Output the [x, y] coordinate of the center of the cell containing the given text.  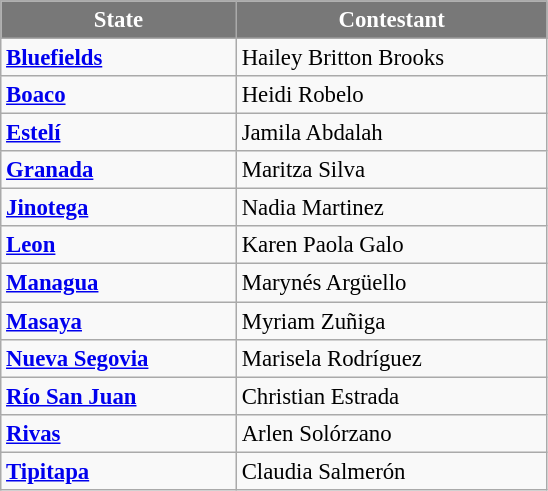
Marynés Argüello [392, 283]
Heidi Robelo [392, 95]
Maritza Silva [392, 170]
Nadia Martinez [392, 208]
Jinotega [119, 208]
Karen Paola Galo [392, 245]
Río San Juan [119, 396]
Tipitapa [119, 471]
Claudia Salmerón [392, 471]
Marisela Rodríguez [392, 358]
Jamila Abdalah [392, 133]
Myriam Zuñiga [392, 321]
Arlen Solórzano [392, 433]
State [119, 20]
Hailey Britton Brooks [392, 58]
Boaco [119, 95]
Masaya [119, 321]
Bluefields [119, 58]
Nueva Segovia [119, 358]
Leon [119, 245]
Christian Estrada [392, 396]
Estelí [119, 133]
Managua [119, 283]
Granada [119, 170]
Rivas [119, 433]
Contestant [392, 20]
